Extract the [X, Y] coordinate from the center of the cell holding the provided text.  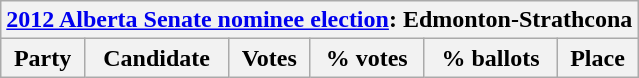
% votes [367, 58]
Place [598, 58]
Party [43, 58]
% ballots [491, 58]
Candidate [156, 58]
2012 Alberta Senate nominee election: Edmonton-Strathcona [320, 20]
Votes [270, 58]
